For the text-containing cell, return its midpoint in [x, y] coordinate format. 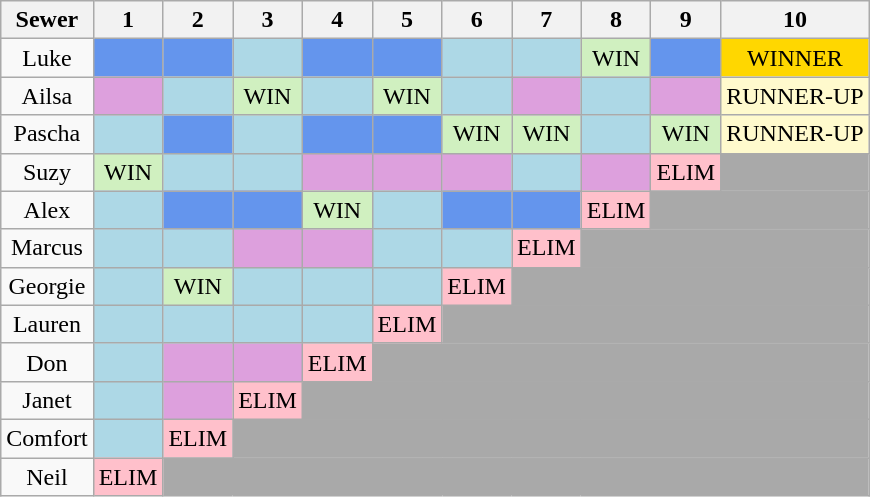
10 [795, 20]
2 [198, 20]
5 [407, 20]
Ailsa [47, 96]
8 [616, 20]
Suzy [47, 172]
Marcus [47, 248]
4 [337, 20]
Luke [47, 58]
Georgie [47, 286]
7 [547, 20]
Janet [47, 400]
Lauren [47, 324]
WINNER [795, 58]
Pascha [47, 134]
Don [47, 362]
Neil [47, 477]
9 [686, 20]
Comfort [47, 438]
3 [268, 20]
Alex [47, 210]
Sewer [47, 20]
6 [477, 20]
1 [128, 20]
